Extract the [x, y] coordinate from the center of the cell holding the provided text.  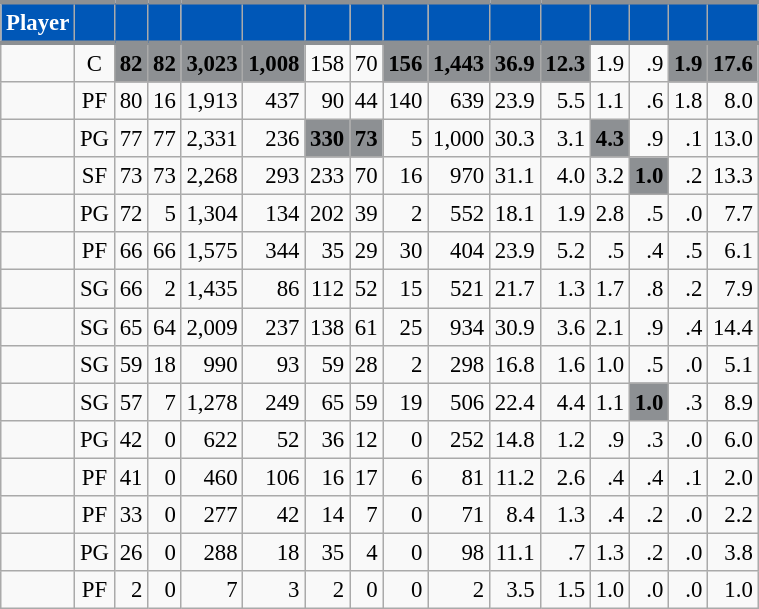
934 [459, 327]
106 [274, 477]
29 [366, 251]
33 [130, 515]
3.1 [565, 139]
90 [328, 101]
7.9 [733, 289]
1,008 [274, 62]
236 [274, 139]
81 [459, 477]
4.4 [565, 402]
7.7 [733, 214]
61 [366, 327]
5.1 [733, 364]
93 [274, 364]
44 [366, 101]
72 [130, 214]
1,575 [212, 251]
2.0 [733, 477]
17 [366, 477]
5.5 [565, 101]
233 [328, 176]
1.5 [565, 590]
18.1 [515, 214]
.7 [565, 552]
2.8 [610, 214]
134 [274, 214]
80 [130, 101]
404 [459, 251]
14 [328, 515]
2,268 [212, 176]
1,435 [212, 289]
13.0 [733, 139]
8.0 [733, 101]
16.8 [515, 364]
3,023 [212, 62]
31.1 [515, 176]
15 [406, 289]
639 [459, 101]
237 [274, 327]
14.4 [733, 327]
552 [459, 214]
36 [328, 439]
1,913 [212, 101]
330 [328, 139]
437 [274, 101]
64 [164, 327]
.6 [650, 101]
22.4 [515, 402]
57 [130, 402]
1.6 [565, 364]
4.0 [565, 176]
277 [212, 515]
SF [95, 176]
1,000 [459, 139]
98 [459, 552]
288 [212, 552]
2.2 [733, 515]
1.2 [565, 439]
17.6 [733, 62]
C [95, 62]
158 [328, 62]
622 [212, 439]
344 [274, 251]
298 [459, 364]
21.7 [515, 289]
25 [406, 327]
138 [328, 327]
4 [366, 552]
39 [366, 214]
249 [274, 402]
140 [406, 101]
8.9 [733, 402]
3 [274, 590]
112 [328, 289]
156 [406, 62]
3.2 [610, 176]
30.9 [515, 327]
36.9 [515, 62]
1,304 [212, 214]
26 [130, 552]
1,443 [459, 62]
506 [459, 402]
1.8 [688, 101]
202 [328, 214]
252 [459, 439]
6.1 [733, 251]
.8 [650, 289]
71 [459, 515]
2.6 [565, 477]
11.1 [515, 552]
30.3 [515, 139]
14.8 [515, 439]
Player [38, 22]
1,278 [212, 402]
5.2 [565, 251]
19 [406, 402]
8.4 [515, 515]
3.5 [515, 590]
41 [130, 477]
970 [459, 176]
2.1 [610, 327]
2,009 [212, 327]
4.3 [610, 139]
12.3 [565, 62]
1.7 [610, 289]
990 [212, 364]
86 [274, 289]
6.0 [733, 439]
28 [366, 364]
293 [274, 176]
3.6 [565, 327]
11.2 [515, 477]
460 [212, 477]
30 [406, 251]
2,331 [212, 139]
3.8 [733, 552]
12 [366, 439]
521 [459, 289]
13.3 [733, 176]
6 [406, 477]
